Capture the cell that displays the provided text and extract its [x, y] central coordinate. 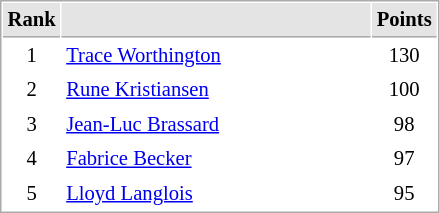
Rank [32, 20]
130 [404, 56]
3 [32, 124]
Jean-Luc Brassard [216, 124]
Rune Kristiansen [216, 90]
98 [404, 124]
1 [32, 56]
Trace Worthington [216, 56]
Lloyd Langlois [216, 194]
2 [32, 90]
95 [404, 194]
100 [404, 90]
4 [32, 158]
Fabrice Becker [216, 158]
97 [404, 158]
5 [32, 194]
Points [404, 20]
